Search for the cell housing the specified text and yield its [x, y] center coordinate. 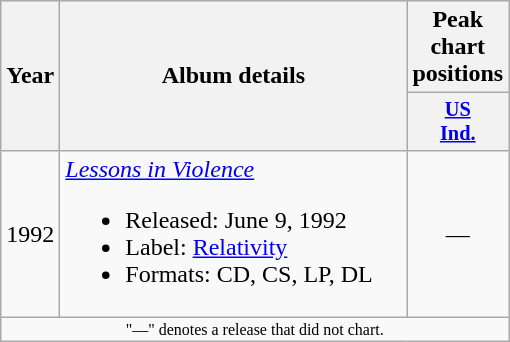
Year [30, 76]
Peak chart positions [458, 47]
Album details [234, 76]
"—" denotes a release that did not chart. [255, 330]
— [458, 234]
Lessons in ViolenceReleased: June 9, 1992Label: RelativityFormats: CD, CS, LP, DL [234, 234]
1992 [30, 234]
USInd. [458, 122]
